Identify which cell holds the provided text, then report its (x, y) central coordinate. 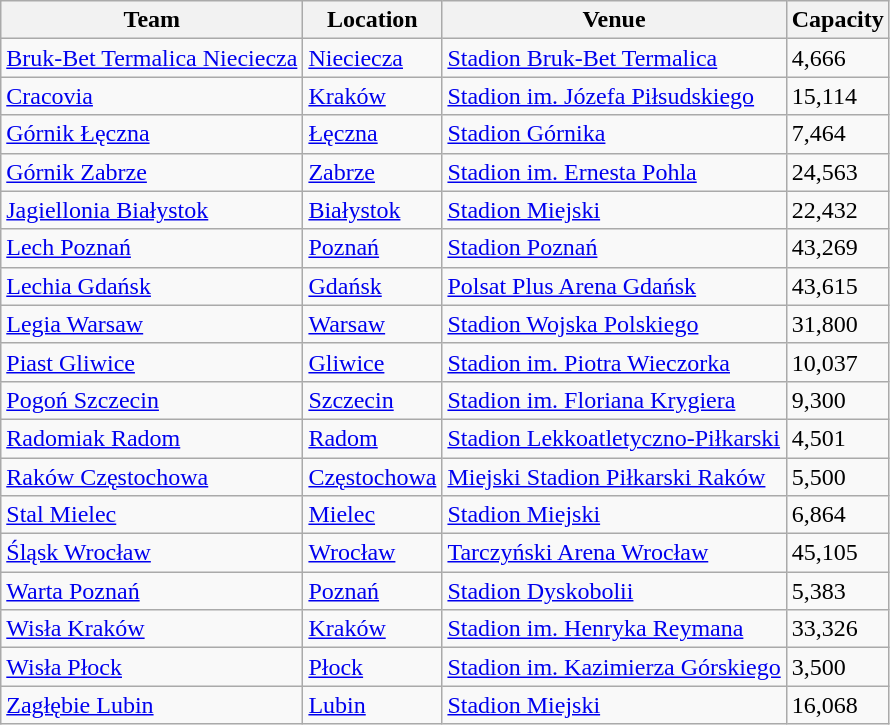
7,464 (838, 134)
Stadion im. Piotra Wieczorka (614, 362)
Górnik Łęczna (152, 134)
Stadion im. Józefa Piłsudskiego (614, 96)
Raków Częstochowa (152, 477)
Stadion Lekkoatletyczno-Piłkarski (614, 438)
22,432 (838, 210)
Płock (372, 667)
15,114 (838, 96)
Lubin (372, 705)
3,500 (838, 667)
31,800 (838, 324)
24,563 (838, 172)
Stadion Wojska Polskiego (614, 324)
4,666 (838, 58)
Cracovia (152, 96)
Stadion im. Ernesta Pohla (614, 172)
Zagłębie Lubin (152, 705)
Stadion im. Kazimierza Górskiego (614, 667)
Śląsk Wrocław (152, 553)
43,615 (838, 286)
Łęczna (372, 134)
Radomiak Radom (152, 438)
45,105 (838, 553)
Warta Poznań (152, 591)
Górnik Zabrze (152, 172)
Częstochowa (372, 477)
5,500 (838, 477)
Venue (614, 20)
Miejski Stadion Piłkarski Raków (614, 477)
Stadion Poznań (614, 248)
Piast Gliwice (152, 362)
6,864 (838, 515)
Stadion Dyskobolii (614, 591)
43,269 (838, 248)
Polsat Plus Arena Gdańsk (614, 286)
Szczecin (372, 400)
Team (152, 20)
Wrocław (372, 553)
10,037 (838, 362)
Zabrze (372, 172)
Radom (372, 438)
Stal Mielec (152, 515)
Wisła Kraków (152, 629)
4,501 (838, 438)
9,300 (838, 400)
Mielec (372, 515)
Gdańsk (372, 286)
Stadion im. Henryka Reymana (614, 629)
Nieciecza (372, 58)
Gliwice (372, 362)
Białystok (372, 210)
Warsaw (372, 324)
Lech Poznań (152, 248)
Wisła Płock (152, 667)
Stadion Bruk-Bet Termalica (614, 58)
16,068 (838, 705)
Stadion im. Floriana Krygiera (614, 400)
Tarczyński Arena Wrocław (614, 553)
Jagiellonia Białystok (152, 210)
Legia Warsaw (152, 324)
Bruk-Bet Termalica Nieciecza (152, 58)
Pogoń Szczecin (152, 400)
Lechia Gdańsk (152, 286)
Capacity (838, 20)
33,326 (838, 629)
Location (372, 20)
5,383 (838, 591)
Stadion Górnika (614, 134)
